Pinpoint the cell where the given text exists, returning its [x, y] midpoint coordinate. 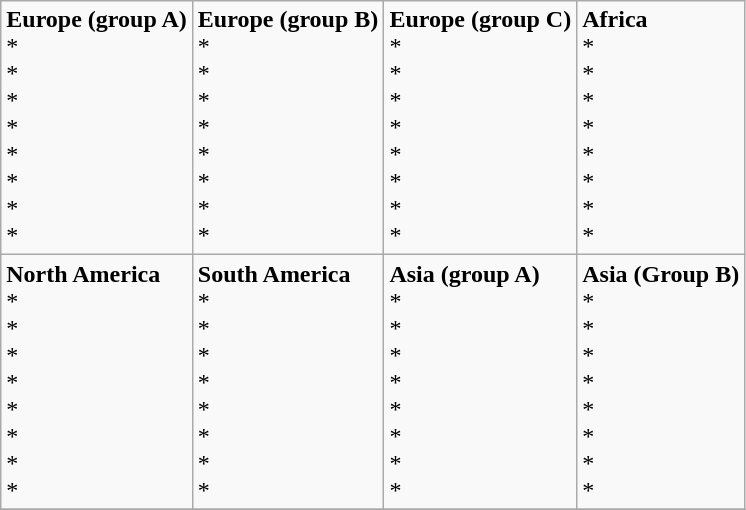
Asia (Group B)* * * * * * * * [661, 382]
North America* * * * * * * * [97, 382]
Africa* * * * * * * * [661, 128]
Europe (group A)* * * * * * * * [97, 128]
Europe (group C)* * * * * * * * [480, 128]
Europe (group B)* * * * * * * * [288, 128]
South America* * * * * * * * [288, 382]
Asia (group A)* * * * * * * * [480, 382]
